Find where the given text appears and provide that cell's center as [X, Y] coordinate. 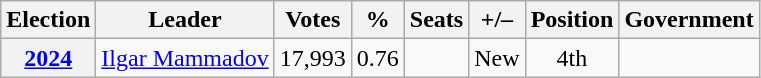
17,993 [312, 58]
New [497, 58]
+/– [497, 20]
Leader [185, 20]
Government [689, 20]
0.76 [378, 58]
2024 [48, 58]
% [378, 20]
Seats [436, 20]
Position [572, 20]
4th [572, 58]
Election [48, 20]
Votes [312, 20]
Ilgar Mammadov [185, 58]
